Pinpoint the cell where the given text exists, returning its (x, y) midpoint coordinate. 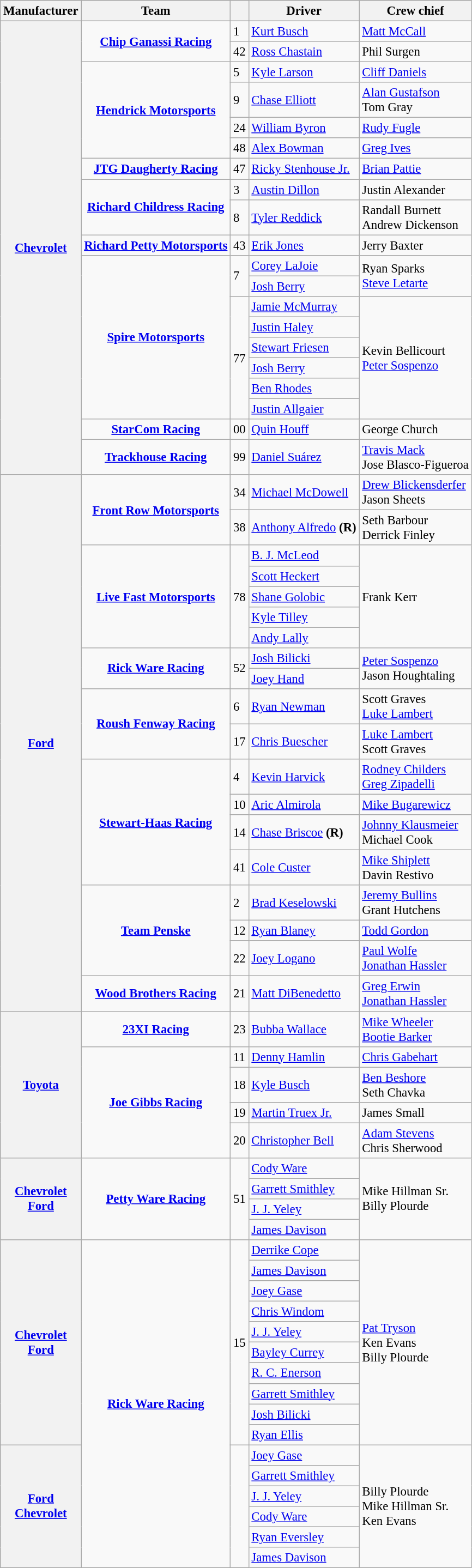
Randall Burnett Andrew Dickenson (415, 217)
Brad Keselowski (304, 903)
Aric Almirola (304, 805)
77 (240, 358)
Ricky Stenhouse Jr. (304, 169)
78 (240, 597)
Todd Gordon (415, 931)
Daniel Suárez (304, 458)
Ryan Sparks Steve Letarte (415, 276)
3 (240, 190)
Kevin Harvick (304, 777)
Matt DiBenedetto (304, 994)
Bayley Currey (304, 1353)
99 (240, 458)
23XI Racing (156, 1029)
Rudy Fugle (415, 128)
Scott Graves Luke Lambert (415, 706)
8 (240, 217)
Kyle Tilley (304, 617)
Peter Sospenzo Jason Houghtaling (415, 668)
Brian Pattie (415, 169)
Justin Alexander (415, 190)
Trackhouse Racing (156, 458)
Richard Petty Motorsports (156, 245)
Spire Motorsports (156, 337)
James Small (415, 1112)
B. J. McLeod (304, 556)
Luke Lambert Scott Graves (415, 741)
Hendrick Motorsports (156, 110)
34 (240, 493)
Mike Wheeler Bootie Barker (415, 1029)
Ryan Ellis (304, 1434)
Ryan Eversley (304, 1537)
Paul Wolfe Jonathan Hassler (415, 958)
Ford Chevrolet (41, 1506)
StarCom Racing (156, 429)
Ryan Blaney (304, 931)
Jerry Baxter (415, 245)
Ford (41, 743)
24 (240, 128)
Shane Golobic (304, 597)
Erik Jones (304, 245)
42 (240, 52)
Adam Stevens Chris Sherwood (415, 1140)
2 (240, 903)
Quin Houff (304, 429)
Chris Buescher (304, 741)
7 (240, 276)
47 (240, 169)
Crew chief (415, 11)
Jamie McMurray (304, 307)
Justin Haley (304, 327)
43 (240, 245)
Frank Kerr (415, 597)
Michael McDowell (304, 493)
21 (240, 994)
14 (240, 833)
Live Fast Motorsports (156, 597)
20 (240, 1140)
Drew Blickensderfer Jason Sheets (415, 493)
Joey Hand (304, 679)
Chris Windom (304, 1312)
Front Row Motorsports (156, 510)
Driver (304, 11)
Chase Elliott (304, 100)
Billy Plourde Mike Hillman Sr. Ken Evans (415, 1506)
Ross Chastain (304, 52)
Petty Ware Racing (156, 1199)
Kyle Busch (304, 1085)
William Byron (304, 128)
22 (240, 958)
Greg Ives (415, 149)
51 (240, 1199)
Corey LaJoie (304, 265)
48 (240, 149)
Ben Beshore Seth Chavka (415, 1085)
Martin Truex Jr. (304, 1112)
Chevrolet (41, 249)
Cole Custer (304, 868)
11 (240, 1057)
9 (240, 100)
19 (240, 1112)
1 (240, 32)
Team Penske (156, 931)
R. C. Enerson (304, 1373)
38 (240, 528)
Richard Childress Racing (156, 207)
Chris Gabehart (415, 1057)
Matt McCall (415, 32)
Manufacturer (41, 11)
George Church (415, 429)
Jeremy Bullins Grant Hutchens (415, 903)
Chase Briscoe (R) (304, 833)
Joey Logano (304, 958)
18 (240, 1085)
Ben Rhodes (304, 389)
Pat Tryson Ken Evans Billy Plourde (415, 1342)
4 (240, 777)
Chip Ganassi Racing (156, 41)
17 (240, 741)
Johnny Klausmeier Michael Cook (415, 833)
Greg Erwin Jonathan Hassler (415, 994)
41 (240, 868)
Phil Surgen (415, 52)
Travis Mack Jose Blasco-Figueroa (415, 458)
Seth Barbour Derrick Finley (415, 528)
Scott Heckert (304, 576)
Stewart-Haas Racing (156, 822)
00 (240, 429)
Team (156, 11)
Ryan Newman (304, 706)
Christopher Bell (304, 1140)
Denny Hamlin (304, 1057)
Roush Fenway Racing (156, 724)
Alan Gustafson Tom Gray (415, 100)
Alex Bowman (304, 149)
52 (240, 668)
Kevin Bellicourt Peter Sospenzo (415, 358)
Stewart Friesen (304, 348)
Tyler Reddick (304, 217)
10 (240, 805)
Kyle Larson (304, 72)
Rodney Childers Greg Zipadelli (415, 777)
Toyota (41, 1085)
5 (240, 72)
Andy Lally (304, 638)
Mike Hillman Sr. Billy Plourde (415, 1199)
Austin Dillon (304, 190)
Mike Bugarewicz (415, 805)
Bubba Wallace (304, 1029)
12 (240, 931)
Kurt Busch (304, 32)
Joe Gibbs Racing (156, 1102)
Wood Brothers Racing (156, 994)
Justin Allgaier (304, 409)
Derrike Cope (304, 1250)
Anthony Alfredo (R) (304, 528)
15 (240, 1342)
23 (240, 1029)
6 (240, 706)
Cliff Daniels (415, 72)
JTG Daugherty Racing (156, 169)
Mike Shiplett Davin Restivo (415, 868)
